Detect which cell encompasses the target text, then output its [x, y] center coordinate. 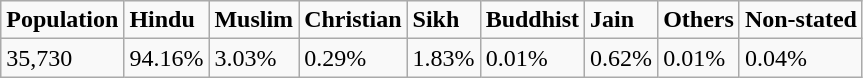
35,730 [62, 58]
Jain [622, 20]
94.16% [166, 58]
0.29% [353, 58]
0.04% [800, 58]
Non-stated [800, 20]
Buddhist [532, 20]
Christian [353, 20]
3.03% [254, 58]
0.62% [622, 58]
Sikh [444, 20]
Muslim [254, 20]
Others [699, 20]
Hindu [166, 20]
1.83% [444, 58]
Population [62, 20]
